Find where the given text appears and provide that cell's center as (x, y) coordinate. 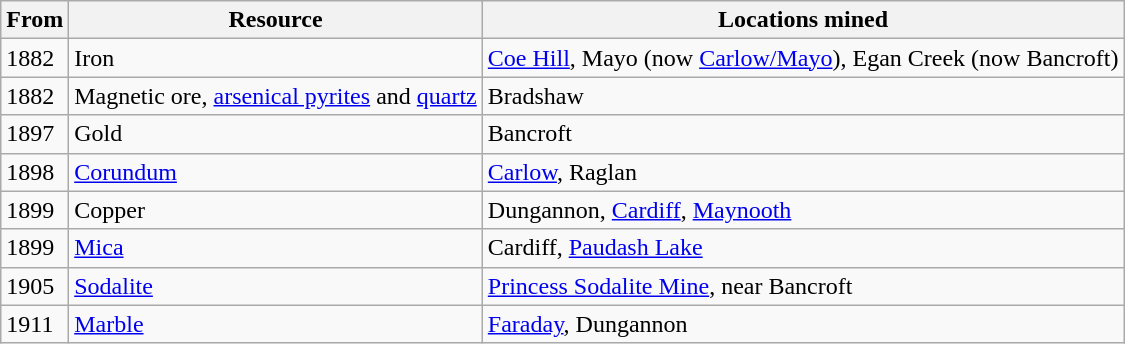
Resource (276, 20)
Cardiff, Paudash Lake (803, 248)
1905 (35, 286)
Princess Sodalite Mine, near Bancroft (803, 286)
Bradshaw (803, 96)
Carlow, Raglan (803, 172)
Marble (276, 324)
Mica (276, 248)
Coe Hill, Mayo (now Carlow/Mayo), Egan Creek (now Bancroft) (803, 58)
Faraday, Dungannon (803, 324)
1897 (35, 134)
1911 (35, 324)
Bancroft (803, 134)
Iron (276, 58)
Corundum (276, 172)
Magnetic ore, arsenical pyrites and quartz (276, 96)
Dungannon, Cardiff, Maynooth (803, 210)
1898 (35, 172)
Copper (276, 210)
Locations mined (803, 20)
Sodalite (276, 286)
From (35, 20)
Gold (276, 134)
